Pinpoint the cell where the given text exists, returning its (X, Y) midpoint coordinate. 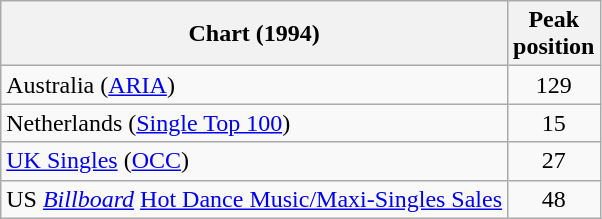
Chart (1994) (254, 34)
27 (554, 161)
15 (554, 123)
Australia (ARIA) (254, 85)
Netherlands (Single Top 100) (254, 123)
UK Singles (OCC) (254, 161)
Peakposition (554, 34)
48 (554, 199)
US Billboard Hot Dance Music/Maxi-Singles Sales (254, 199)
129 (554, 85)
